Return the [x, y] coordinate for the center point of the cell that contains the specified text.  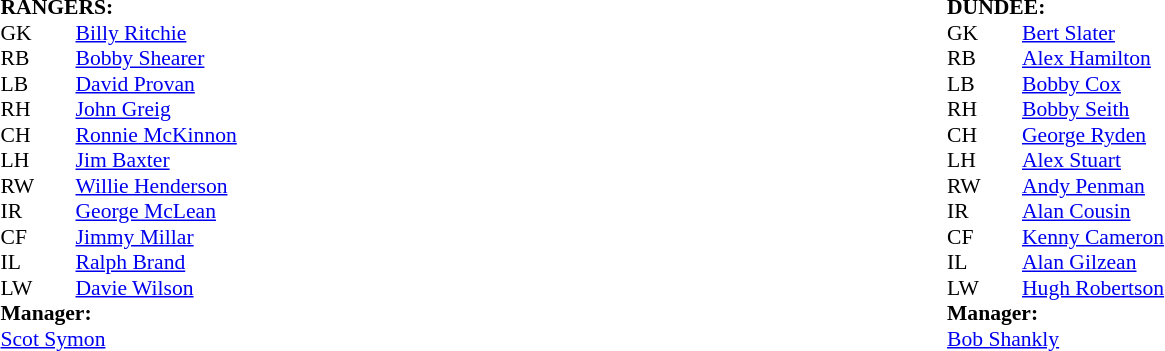
Kenny Cameron [1093, 237]
Billy Ritchie [156, 33]
Ronnie McKinnon [156, 135]
John Greig [156, 109]
George Ryden [1093, 135]
Jim Baxter [156, 161]
Alan Cousin [1093, 211]
Andy Penman [1093, 186]
Alan Gilzean [1093, 263]
Bobby Seith [1093, 109]
Ralph Brand [156, 263]
Bert Slater [1093, 33]
David Provan [156, 84]
Alex Stuart [1093, 161]
Jimmy Millar [156, 237]
Hugh Robertson [1093, 288]
Bobby Cox [1093, 84]
Bobby Shearer [156, 59]
Davie Wilson [156, 288]
Willie Henderson [156, 186]
George McLean [156, 211]
Alex Hamilton [1093, 59]
